Output the (x, y) coordinate of the center of the cell containing the given text.  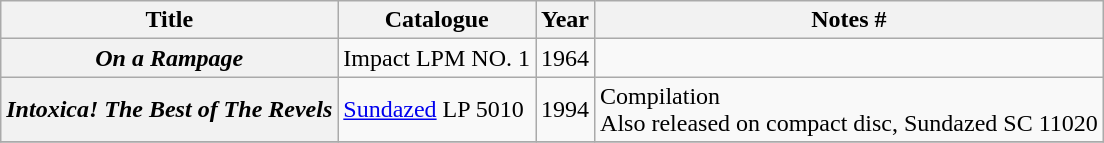
On a Rampage (170, 58)
Notes # (850, 20)
Catalogue (437, 20)
Title (170, 20)
Year (566, 20)
Intoxica! The Best of The Revels (170, 110)
Sundazed LP 5010 (437, 110)
1994 (566, 110)
CompilationAlso released on compact disc, Sundazed SC 11020 (850, 110)
Impact LPM NO. 1 (437, 58)
1964 (566, 58)
